Return (x, y) of the center of cell containing provided text 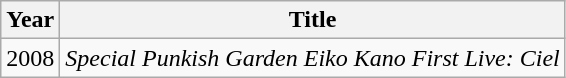
2008 (30, 58)
Title (312, 20)
Year (30, 20)
Special Punkish Garden Eiko Kano First Live: Ciel (312, 58)
